Find where the given text appears and provide that cell's center as (x, y) coordinate. 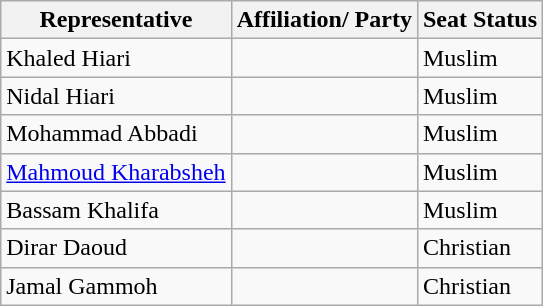
Affiliation/ Party (324, 20)
Nidal Hiari (116, 96)
Mahmoud Kharabsheh (116, 172)
Seat Status (480, 20)
Bassam Khalifa (116, 210)
Representative (116, 20)
Khaled Hiari (116, 58)
Dirar Daoud (116, 248)
Mohammad Abbadi (116, 134)
Jamal Gammoh (116, 286)
